Determine the (X, Y) coordinate at the center of the cell enclosing the given text.  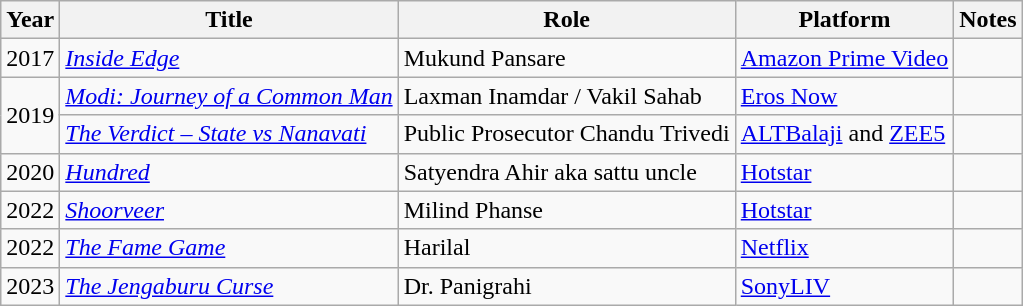
Public Prosecutor Chandu Trivedi (566, 134)
Laxman Inamdar / Vakil Sahab (566, 96)
Shoorveer (229, 210)
SonyLIV (844, 286)
2017 (30, 58)
ALTBalaji and ZEE5 (844, 134)
Dr. Panigrahi (566, 286)
Milind Phanse (566, 210)
The Jengaburu Curse (229, 286)
Eros Now (844, 96)
The Fame Game (229, 248)
2020 (30, 172)
Hundred (229, 172)
2019 (30, 115)
The Verdict – State vs Nanavati (229, 134)
Modi: Journey of a Common Man (229, 96)
Amazon Prime Video (844, 58)
Harilal (566, 248)
2023 (30, 286)
Inside Edge (229, 58)
Netflix (844, 248)
Role (566, 20)
Notes (988, 20)
Year (30, 20)
Title (229, 20)
Satyendra Ahir aka sattu uncle (566, 172)
Platform (844, 20)
Mukund Pansare (566, 58)
